Pinpoint the cell where the given text exists, returning its (x, y) midpoint coordinate. 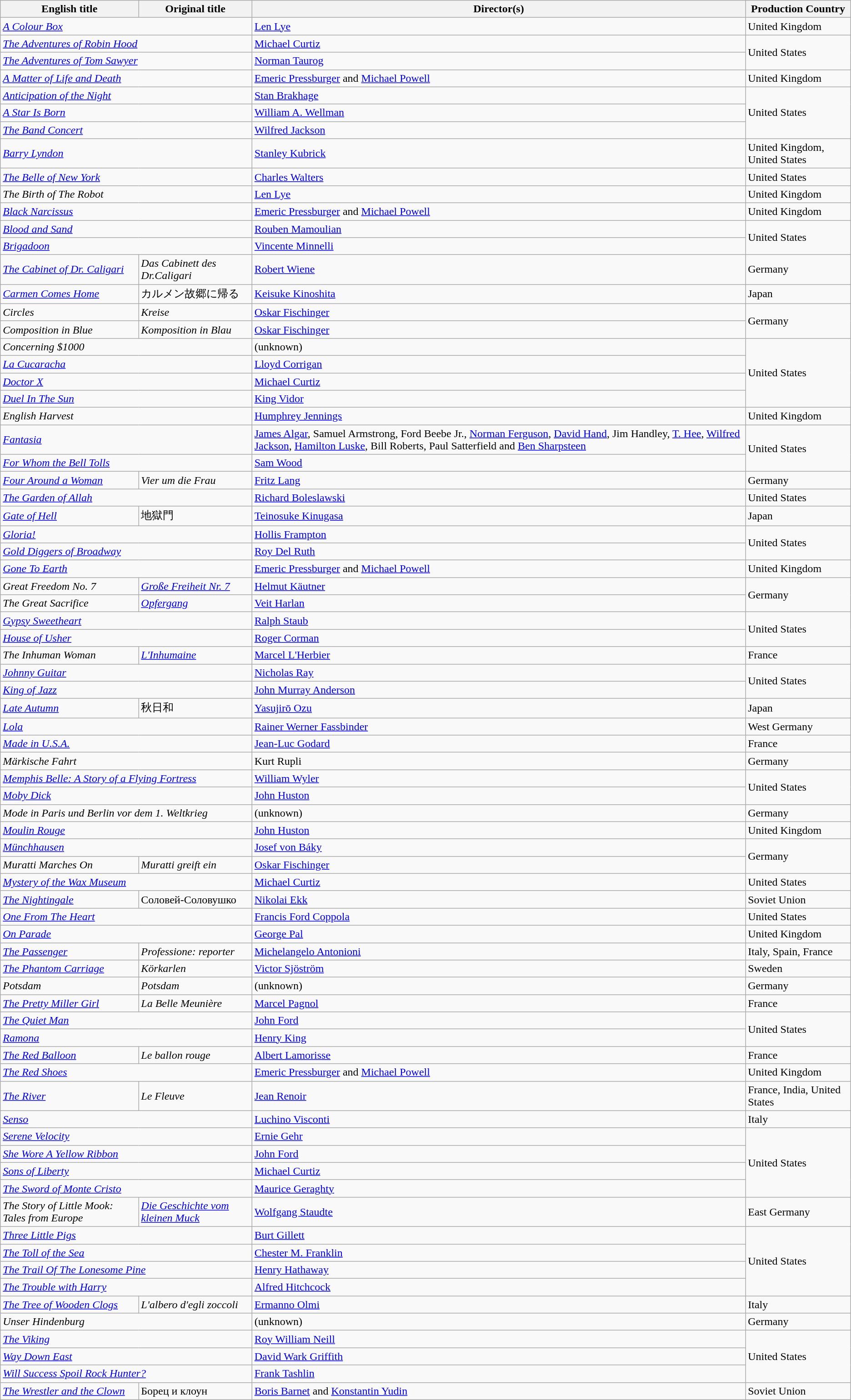
The Inhuman Woman (70, 655)
House of Usher (126, 638)
Brigadoon (126, 246)
Jean-Luc Godard (498, 744)
Circles (70, 312)
Mystery of the Wax Museum (126, 882)
Victor Sjöström (498, 969)
Roy William Neill (498, 1339)
地獄門 (195, 516)
The Viking (126, 1339)
Production Country (798, 9)
Frank Tashlin (498, 1374)
King Vidor (498, 399)
For Whom the Bell Tolls (126, 463)
Opfergang (195, 603)
The Adventures of Tom Sawyer (126, 61)
Robert Wiene (498, 270)
The Tree of Wooden Clogs (70, 1305)
Nikolai Ekk (498, 899)
David Wark Griffith (498, 1356)
Anticipation of the Night (126, 95)
Late Autumn (70, 708)
George Pal (498, 934)
Humphrey Jennings (498, 416)
Борец и клоун (195, 1391)
The Trouble with Harry (126, 1287)
United Kingdom, United States (798, 154)
The Phantom Carriage (70, 969)
She Wore A Yellow Ribbon (126, 1154)
Kurt Rupli (498, 761)
Serene Velocity (126, 1136)
Fantasia (126, 440)
Black Narcissus (126, 211)
John Murray Anderson (498, 690)
Maurice Geraghty (498, 1188)
Körkarlen (195, 969)
Made in U.S.A. (126, 744)
The Pretty Miller Girl (70, 1003)
Moulin Rouge (126, 830)
Jean Renoir (498, 1096)
Charles Walters (498, 177)
Sons of Liberty (126, 1171)
Henry Hathaway (498, 1270)
King of Jazz (126, 690)
Italy, Spain, France (798, 951)
Große Freiheit Nr. 7 (195, 586)
カルメン故郷に帰る (195, 294)
The Cabinet of Dr. Caligari (70, 270)
Die Geschichte vom kleinen Muck (195, 1211)
Märkische Fahrt (126, 761)
Keisuke Kinoshita (498, 294)
Соловей-Соловушко (195, 899)
Burt Gillett (498, 1235)
Michelangelo Antonioni (498, 951)
Muratti greift ein (195, 865)
Münchhausen (126, 847)
Rouben Mamoulian (498, 229)
Doctor X (126, 381)
Josef von Báky (498, 847)
The Wrestler and the Clown (70, 1391)
The Story of Little Mook: Tales from Europe (70, 1211)
秋日和 (195, 708)
The Nightingale (70, 899)
Johnny Guitar (126, 673)
Rainer Werner Fassbinder (498, 727)
Blood and Sand (126, 229)
Barry Lyndon (126, 154)
West Germany (798, 727)
Gypsy Sweetheart (126, 621)
Wolfgang Staudte (498, 1211)
Lloyd Corrigan (498, 364)
Norman Taurog (498, 61)
The Trail Of The Lonesome Pine (126, 1270)
One From The Heart (126, 917)
France, India, United States (798, 1096)
Memphis Belle: A Story of a Flying Fortress (126, 778)
Stanley Kubrick (498, 154)
Gate of Hell (70, 516)
Komposition in Blau (195, 329)
L'Inhumaine (195, 655)
Carmen Comes Home (70, 294)
The Passenger (70, 951)
The Quiet Man (126, 1021)
Moby Dick (126, 796)
Richard Boleslawski (498, 498)
Unser Hindenburg (126, 1322)
Lola (126, 727)
Stan Brakhage (498, 95)
Ernie Gehr (498, 1136)
Hollis Frampton (498, 534)
A Matter of Life and Death (126, 78)
A Star Is Born (126, 113)
Mode in Paris und Berlin vor dem 1. Weltkrieg (126, 813)
Senso (126, 1119)
La Belle Meunière (195, 1003)
Teinosuke Kinugasa (498, 516)
Yasujirō Ozu (498, 708)
Ralph Staub (498, 621)
Roger Corman (498, 638)
Professione: reporter (195, 951)
Marcel Pagnol (498, 1003)
Four Around a Woman (70, 480)
L'albero d'egli zoccoli (195, 1305)
Francis Ford Coppola (498, 917)
Nicholas Ray (498, 673)
The Birth of The Robot (126, 194)
Le ballon rouge (195, 1055)
Sweden (798, 969)
Duel In The Sun (126, 399)
Das Cabinett des Dr.Caligari (195, 270)
Chester M. Franklin (498, 1253)
Concerning $1000 (126, 347)
The River (70, 1096)
The Adventures of Robin Hood (126, 44)
The Belle of New York (126, 177)
Gone To Earth (126, 569)
The Toll of the Sea (126, 1253)
Ramona (126, 1038)
Gold Diggers of Broadway (126, 552)
Roy Del Ruth (498, 552)
Vincente Minnelli (498, 246)
English Harvest (126, 416)
Boris Barnet and Konstantin Yudin (498, 1391)
Three Little Pigs (126, 1235)
East Germany (798, 1211)
Will Success Spoil Rock Hunter? (126, 1374)
Great Freedom No. 7 (70, 586)
The Sword of Monte Cristo (126, 1188)
Helmut Käutner (498, 586)
Sam Wood (498, 463)
Ermanno Olmi (498, 1305)
Le Fleuve (195, 1096)
English title (70, 9)
Alfred Hitchcock (498, 1287)
Original title (195, 9)
The Band Concert (126, 130)
Fritz Lang (498, 480)
Luchino Visconti (498, 1119)
Director(s) (498, 9)
Muratti Marches On (70, 865)
The Garden of Allah (126, 498)
Kreise (195, 312)
Marcel L'Herbier (498, 655)
Wilfred Jackson (498, 130)
On Parade (126, 934)
The Red Balloon (70, 1055)
Vier um die Frau (195, 480)
La Cucaracha (126, 364)
Veit Harlan (498, 603)
Albert Lamorisse (498, 1055)
William Wyler (498, 778)
Way Down East (126, 1356)
The Great Sacrifice (70, 603)
Henry King (498, 1038)
A Colour Box (126, 26)
William A. Wellman (498, 113)
Gloria! (126, 534)
Composition in Blue (70, 329)
The Red Shoes (126, 1072)
